From the cell containing the given text, extract its center point as (X, Y) coordinate. 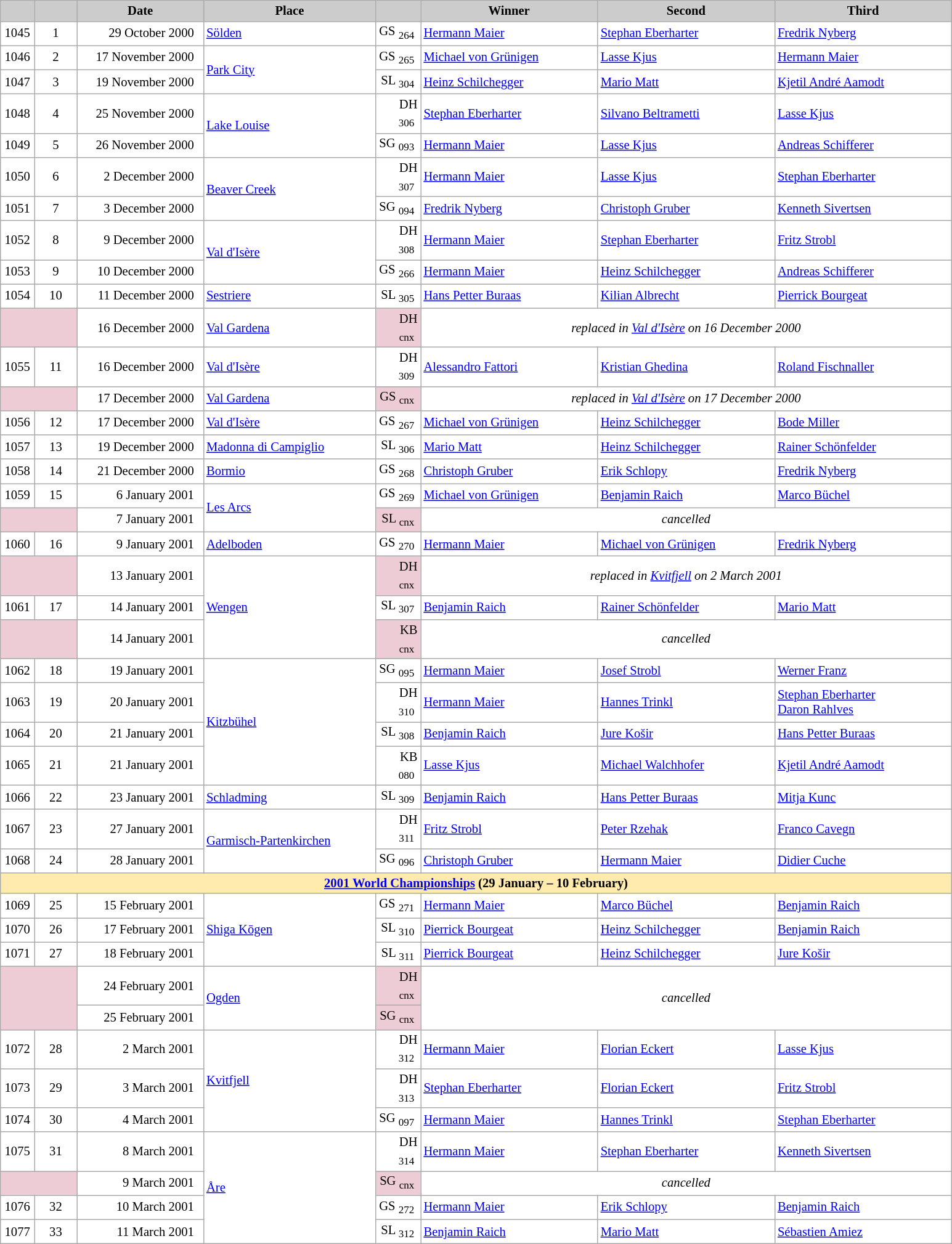
15 February 2001 (140, 906)
GS 268 (398, 471)
18 (56, 670)
Stephan Eberharter Daron Rahlves (863, 702)
Bode Miller (863, 423)
Bormio (290, 471)
SL 308 (398, 733)
Alessandro Fattori (509, 366)
DH 308 (398, 240)
31 (56, 1151)
Werner Franz (863, 670)
Roland Fischnaller (863, 366)
replaced in Kvitfjell on 2 March 2001 (686, 575)
Franco Cavegn (863, 828)
DH 310 (398, 702)
Lake Louise (290, 126)
1055 (17, 366)
1074 (17, 1120)
17 November 2000 (140, 58)
DH 313 (398, 1088)
GS cnx (398, 398)
Ogden (290, 998)
11 March 2001 (140, 1231)
9 January 2001 (140, 543)
Sölden (290, 33)
1046 (17, 58)
GS 270 (398, 543)
Åre (290, 1188)
5 (56, 145)
Silvano Beltrametti (686, 113)
1073 (17, 1088)
Kristian Ghedina (686, 366)
1065 (17, 765)
16 (56, 543)
21 December 2000 (140, 471)
30 (56, 1120)
1047 (17, 81)
Garmisch-Partenkirchen (290, 840)
Madonna di Campiglio (290, 447)
SL 310 (398, 929)
1077 (17, 1231)
Kvitfjell (290, 1081)
Sestriere (290, 296)
20 (56, 733)
20 January 2001 (140, 702)
GS 269 (398, 495)
24 February 2001 (140, 986)
1 (56, 33)
SL 307 (398, 608)
Kitzbühel (290, 722)
DH 309 (398, 366)
GS 264 (398, 33)
1071 (17, 954)
1051 (17, 208)
2 March 2001 (140, 1049)
Park City (290, 70)
2 (56, 58)
25 November 2000 (140, 113)
11 December 2000 (140, 296)
23 January 2001 (140, 797)
DH 307 (398, 176)
19 January 2001 (140, 670)
9 (56, 271)
3 (56, 81)
15 (56, 495)
26 (56, 929)
Place (290, 10)
SL 306 (398, 447)
SL cnx (398, 520)
12 (56, 423)
27 January 2001 (140, 828)
26 November 2000 (140, 145)
1057 (17, 447)
SL 309 (398, 797)
10 December 2000 (140, 271)
4 (56, 113)
DH 314 (398, 1151)
19 November 2000 (140, 81)
4 March 2001 (140, 1120)
28 (56, 1049)
GS 271 (398, 906)
GS 272 (398, 1208)
6 (56, 176)
Shiga Kōgen (290, 930)
1054 (17, 296)
SG 096 (398, 860)
Didier Cuche (863, 860)
21 (56, 765)
3 December 2000 (140, 208)
18 February 2001 (140, 954)
SL 311 (398, 954)
25 February 2001 (140, 1017)
1064 (17, 733)
DH 306 (398, 113)
7 (56, 208)
23 (56, 828)
1059 (17, 495)
1048 (17, 113)
Date (140, 10)
Les Arcs (290, 508)
KB cnx (398, 638)
1066 (17, 797)
1067 (17, 828)
KB 080 (398, 765)
Beaver Creek (290, 189)
10 (56, 296)
6 January 2001 (140, 495)
33 (56, 1231)
Mitja Kunc (863, 797)
Peter Rzehak (686, 828)
SL 304 (398, 81)
1050 (17, 176)
Sébastien Amiez (863, 1231)
SG 094 (398, 208)
Second (686, 10)
1060 (17, 543)
1070 (17, 929)
1068 (17, 860)
13 January 2001 (140, 575)
Schladming (290, 797)
1058 (17, 471)
32 (56, 1208)
10 March 2001 (140, 1208)
9 March 2001 (140, 1183)
3 March 2001 (140, 1088)
2001 World Championships (29 January – 10 February) (476, 883)
29 (56, 1088)
27 (56, 954)
Wengen (290, 607)
1075 (17, 1151)
11 (56, 366)
1069 (17, 906)
1052 (17, 240)
1053 (17, 271)
8 (56, 240)
GS 266 (398, 271)
28 January 2001 (140, 860)
13 (56, 447)
GS 265 (398, 58)
GS 267 (398, 423)
SG 093 (398, 145)
replaced in Val d'Isère on 16 December 2000 (686, 328)
SL 312 (398, 1231)
Adelboden (290, 543)
Michael Walchhofer (686, 765)
1049 (17, 145)
1072 (17, 1049)
1076 (17, 1208)
1063 (17, 702)
SL 305 (398, 296)
replaced in Val d'Isère on 17 December 2000 (686, 398)
17 February 2001 (140, 929)
1056 (17, 423)
19 December 2000 (140, 447)
SG 095 (398, 670)
2 December 2000 (140, 176)
1061 (17, 608)
SG 097 (398, 1120)
1045 (17, 33)
DH 311 (398, 828)
Winner (509, 10)
14 (56, 471)
Third (863, 10)
DH 312 (398, 1049)
25 (56, 906)
22 (56, 797)
17 (56, 608)
29 October 2000 (140, 33)
8 March 2001 (140, 1151)
24 (56, 860)
7 January 2001 (140, 520)
1062 (17, 670)
9 December 2000 (140, 240)
Kilian Albrecht (686, 296)
19 (56, 702)
Josef Strobl (686, 670)
